Pinpoint the cell where the given text exists, returning its (x, y) midpoint coordinate. 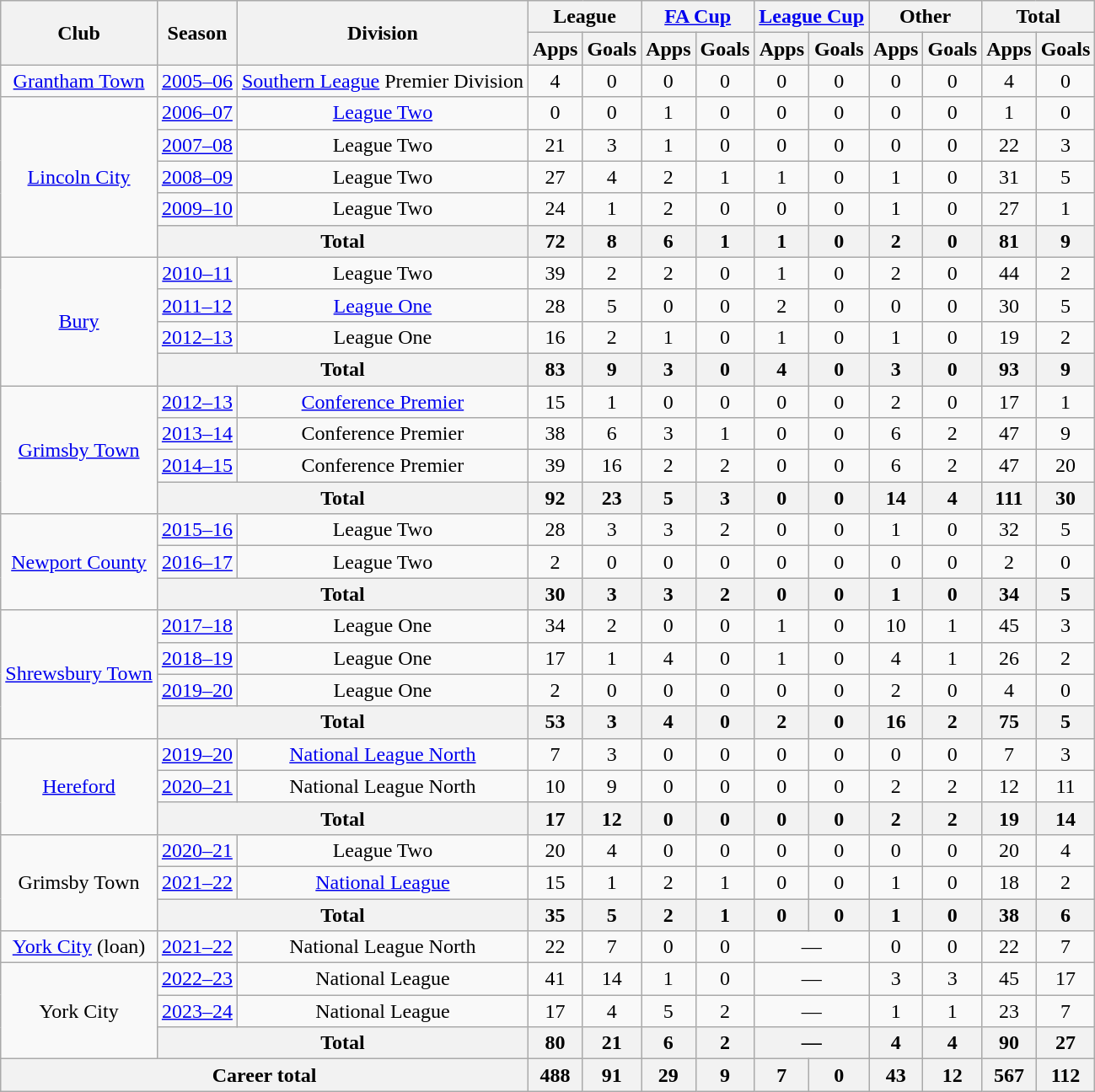
2017–18 (197, 626)
81 (1009, 241)
90 (1009, 1043)
Lincoln City (79, 177)
35 (555, 914)
31 (1009, 177)
29 (668, 1075)
Other (926, 17)
Newport County (79, 562)
York City (79, 1011)
93 (1009, 369)
2010–11 (197, 273)
80 (555, 1043)
Career total (265, 1075)
41 (555, 979)
32 (1009, 530)
2013–14 (197, 434)
488 (555, 1075)
Grantham Town (79, 81)
FA Cup (698, 17)
111 (1009, 498)
Club (79, 33)
75 (1009, 722)
League Cup (812, 17)
567 (1009, 1075)
2009–10 (197, 209)
2008–09 (197, 177)
York City (loan) (79, 947)
92 (555, 498)
Season (197, 33)
Division (383, 33)
2006–07 (197, 113)
53 (555, 722)
Bury (79, 321)
2007–08 (197, 145)
League (584, 17)
2016–17 (197, 562)
18 (1009, 882)
44 (1009, 273)
Southern League Premier Division (383, 81)
Shrewsbury Town (79, 674)
2018–19 (197, 658)
24 (555, 209)
43 (896, 1075)
2011–12 (197, 305)
83 (555, 369)
2014–15 (197, 466)
8 (612, 241)
2015–16 (197, 530)
91 (612, 1075)
2023–24 (197, 1011)
112 (1065, 1075)
2022–23 (197, 979)
11 (1065, 786)
26 (1009, 658)
2005–06 (197, 81)
Hereford (79, 786)
72 (555, 241)
